Return the [X, Y] coordinate for the center point of the cell that contains the specified text.  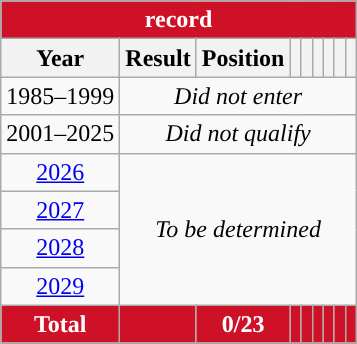
0/23 [243, 324]
Total [60, 324]
Year [60, 58]
Position [243, 58]
2028 [60, 248]
2029 [60, 286]
To be determined [238, 229]
2027 [60, 210]
Did not enter [238, 96]
1985–1999 [60, 96]
Did not qualify [238, 134]
record [179, 20]
2001–2025 [60, 134]
Result [158, 58]
2026 [60, 172]
